Locate the cell with the specified text and output its [X, Y] center coordinate. 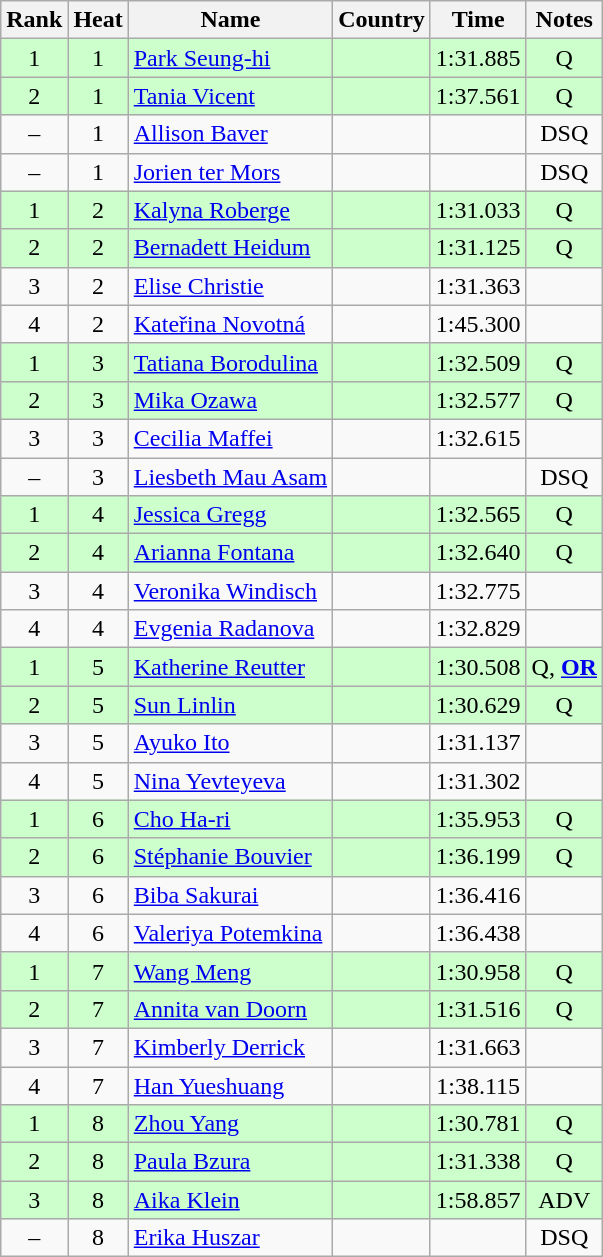
1:31.663 [478, 1047]
Kimberly Derrick [230, 1047]
Katherine Reutter [230, 667]
1:32.577 [478, 400]
Country [382, 20]
Allison Baver [230, 134]
1:32.615 [478, 438]
Kateřina Novotná [230, 324]
Tania Vicent [230, 96]
Time [478, 20]
Jorien ter Mors [230, 172]
1:31.338 [478, 1162]
Cecilia Maffei [230, 438]
1:45.300 [478, 324]
1:30.508 [478, 667]
Kalyna Roberge [230, 210]
Paula Bzura [230, 1162]
Erika Huszar [230, 1238]
1:31.885 [478, 58]
Wang Meng [230, 971]
Ayuko Ito [230, 743]
Biba Sakurai [230, 895]
1:32.640 [478, 553]
Mika Ozawa [230, 400]
1:30.781 [478, 1124]
Nina Yevteyeva [230, 781]
Q, OR [564, 667]
Annita van Doorn [230, 1009]
Valeriya Potemkina [230, 933]
ADV [564, 1200]
Aika Klein [230, 1200]
1:32.775 [478, 591]
Liesbeth Mau Asam [230, 477]
Tatiana Borodulina [230, 362]
1:36.199 [478, 857]
1:31.033 [478, 210]
Notes [564, 20]
1:32.829 [478, 629]
Han Yueshuang [230, 1085]
Jessica Gregg [230, 515]
1:32.565 [478, 515]
1:37.561 [478, 96]
Heat [98, 20]
1:31.125 [478, 248]
1:58.857 [478, 1200]
Rank [34, 20]
Park Seung-hi [230, 58]
1:30.629 [478, 705]
1:36.416 [478, 895]
Veronika Windisch [230, 591]
Elise Christie [230, 286]
1:38.115 [478, 1085]
1:35.953 [478, 819]
Stéphanie Bouvier [230, 857]
1:32.509 [478, 362]
1:30.958 [478, 971]
1:31.516 [478, 1009]
1:36.438 [478, 933]
1:31.137 [478, 743]
Arianna Fontana [230, 553]
Name [230, 20]
Sun Linlin [230, 705]
Evgenia Radanova [230, 629]
1:31.363 [478, 286]
Zhou Yang [230, 1124]
1:31.302 [478, 781]
Bernadett Heidum [230, 248]
Cho Ha-ri [230, 819]
